Capture the cell that displays the provided text and extract its (X, Y) central coordinate. 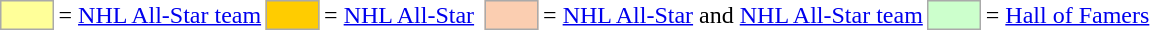
= NHL All-Star (400, 15)
= NHL All-Star and NHL All-Star team (734, 15)
= NHL All-Star team (160, 15)
